Scan for the cell matching the given text and deliver its (x, y) coordinate at center. 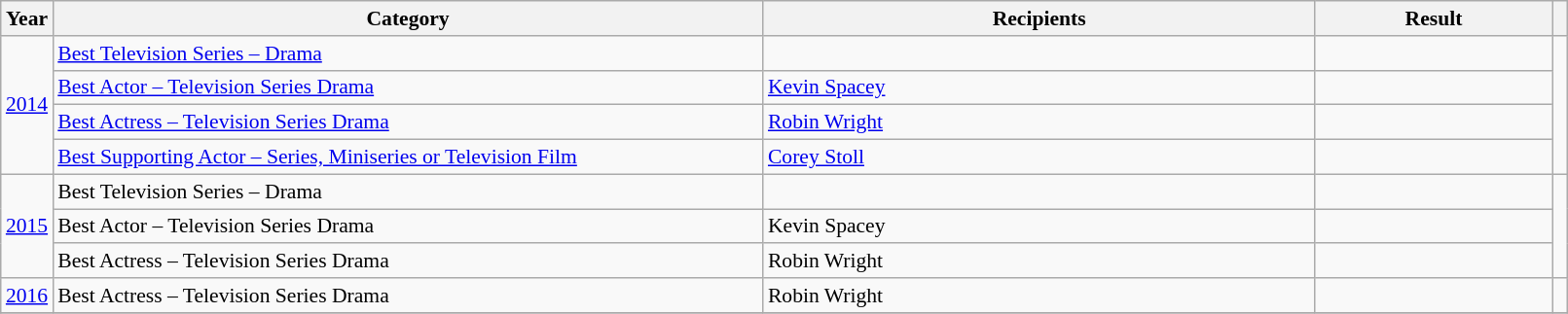
Category (408, 18)
2014 (27, 105)
Best Supporting Actor – Series, Miniseries or Television Film (408, 157)
2015 (27, 226)
Result (1433, 18)
Year (27, 18)
2016 (27, 296)
Corey Stoll (1039, 157)
Recipients (1039, 18)
